Detect which cell encompasses the target text, then output its [x, y] center coordinate. 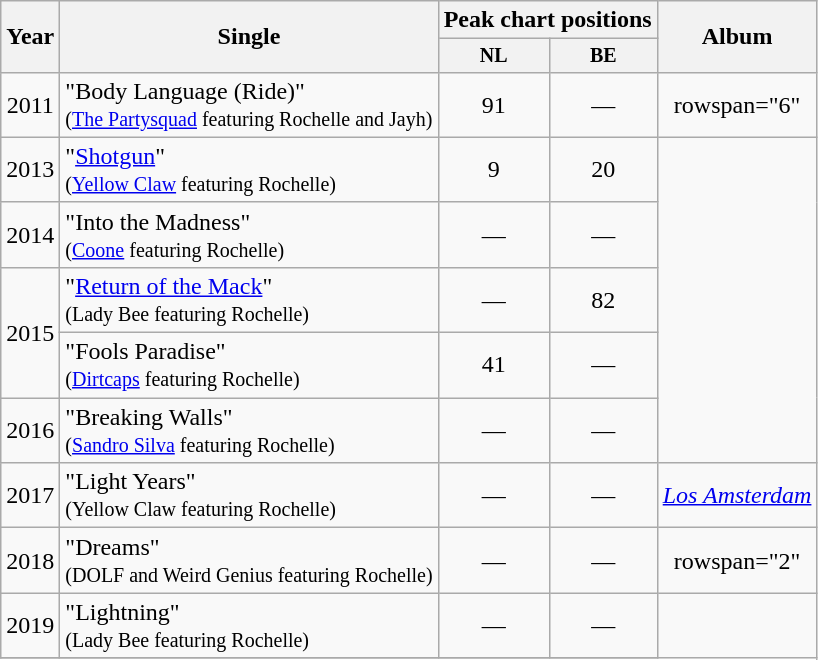
Year [30, 37]
"Body Language (Ride)"(The Partysquad featuring Rochelle and Jayh) [249, 104]
Single [249, 37]
"Breaking Walls"(Sandro Silva featuring Rochelle) [249, 430]
rowspan="2" [737, 560]
Album [737, 37]
41 [494, 366]
2014 [30, 234]
2017 [30, 496]
"Into the Madness"(Coone featuring Rochelle) [249, 234]
"Dreams"(DOLF and Weird Genius featuring Rochelle) [249, 560]
NL [494, 56]
2011 [30, 104]
2016 [30, 430]
91 [494, 104]
rowspan="6" [737, 104]
2018 [30, 560]
"Light Years"(Yellow Claw featuring Rochelle) [249, 496]
BE [603, 56]
9 [494, 170]
20 [603, 170]
"Return of the Mack"(Lady Bee featuring Rochelle) [249, 300]
2015 [30, 332]
Los Amsterdam [737, 496]
2013 [30, 170]
"Shotgun"(Yellow Claw featuring Rochelle) [249, 170]
"Lightning"(Lady Bee featuring Rochelle) [249, 626]
Peak chart positions [548, 20]
2019 [30, 626]
82 [603, 300]
"Fools Paradise"(Dirtcaps featuring Rochelle) [249, 366]
